Extract the [X, Y] coordinate from the center of the cell holding the provided text.  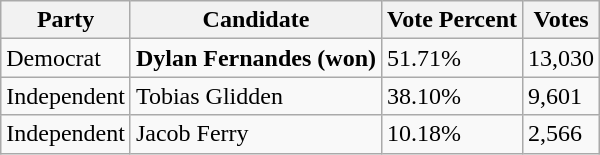
Dylan Fernandes (won) [256, 58]
Democrat [66, 58]
10.18% [452, 134]
38.10% [452, 96]
51.71% [452, 58]
Tobias Glidden [256, 96]
13,030 [562, 58]
9,601 [562, 96]
Candidate [256, 20]
Party [66, 20]
Vote Percent [452, 20]
Votes [562, 20]
Jacob Ferry [256, 134]
2,566 [562, 134]
